Locate the cell with the specified text and output its [x, y] center coordinate. 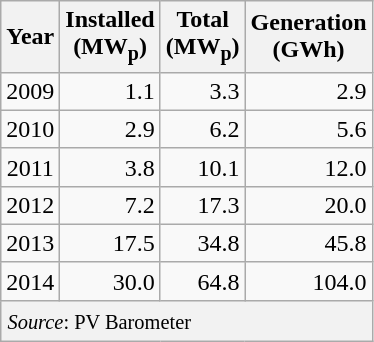
20.0 [308, 205]
3.3 [202, 91]
45.8 [308, 243]
7.2 [110, 205]
6.2 [202, 129]
2011 [30, 167]
30.0 [110, 281]
Generation(GWh) [308, 36]
3.8 [110, 167]
2012 [30, 205]
10.1 [202, 167]
34.8 [202, 243]
17.5 [110, 243]
1.1 [110, 91]
2009 [30, 91]
2014 [30, 281]
12.0 [308, 167]
17.3 [202, 205]
64.8 [202, 281]
Year [30, 36]
Total(MWp) [202, 36]
104.0 [308, 281]
5.6 [308, 129]
Installed(MWp) [110, 36]
2013 [30, 243]
Source: PV Barometer [186, 320]
2010 [30, 129]
